For the text-containing cell, return its midpoint in [x, y] coordinate format. 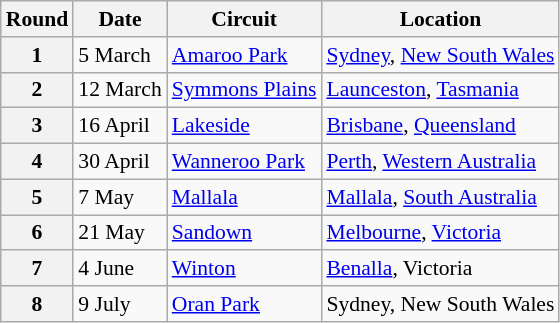
5 [38, 197]
4 June [120, 269]
7 [38, 269]
Round [38, 19]
9 July [120, 304]
6 [38, 233]
Winton [244, 269]
Lakeside [244, 126]
Symmons Plains [244, 90]
Mallala [244, 197]
Benalla, Victoria [440, 269]
1 [38, 55]
5 March [120, 55]
3 [38, 126]
Amaroo Park [244, 55]
21 May [120, 233]
Perth, Western Australia [440, 162]
12 March [120, 90]
Wanneroo Park [244, 162]
7 May [120, 197]
8 [38, 304]
Location [440, 19]
Circuit [244, 19]
Melbourne, Victoria [440, 233]
Sandown [244, 233]
Date [120, 19]
Oran Park [244, 304]
2 [38, 90]
4 [38, 162]
Mallala, South Australia [440, 197]
Brisbane, Queensland [440, 126]
30 April [120, 162]
16 April [120, 126]
Launceston, Tasmania [440, 90]
